Scan for the cell matching the given text and deliver its [x, y] coordinate at center. 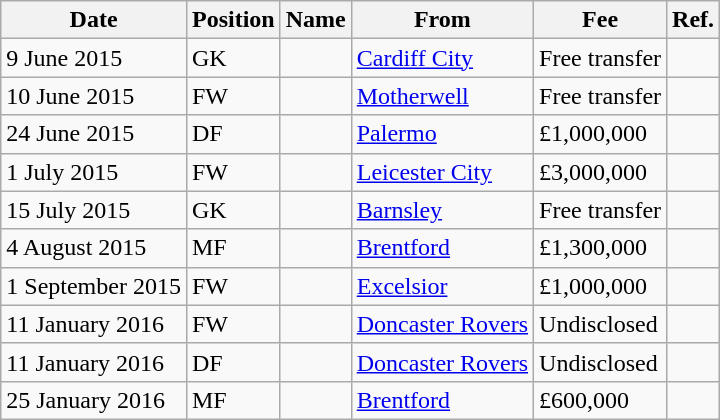
1 September 2015 [94, 286]
Leicester City [442, 172]
Cardiff City [442, 58]
Excelsior [442, 286]
4 August 2015 [94, 248]
Barnsley [442, 210]
£1,300,000 [600, 248]
15 July 2015 [94, 210]
Fee [600, 20]
Name [316, 20]
25 January 2016 [94, 400]
1 July 2015 [94, 172]
9 June 2015 [94, 58]
24 June 2015 [94, 134]
Motherwell [442, 96]
Position [233, 20]
From [442, 20]
10 June 2015 [94, 96]
£600,000 [600, 400]
Palermo [442, 134]
Ref. [694, 20]
£3,000,000 [600, 172]
Date [94, 20]
